Detect which cell encompasses the target text, then output its [X, Y] center coordinate. 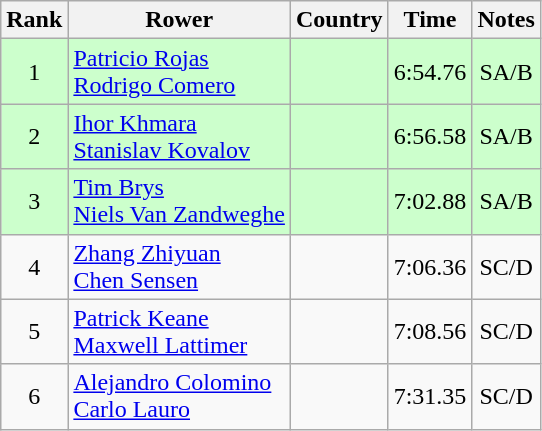
6 [34, 396]
7:31.35 [430, 396]
4 [34, 266]
Time [430, 20]
Country [339, 20]
7:02.88 [430, 202]
Rower [180, 20]
1 [34, 72]
3 [34, 202]
6:54.76 [430, 72]
Alejandro ColominoCarlo Lauro [180, 396]
Rank [34, 20]
Notes [506, 20]
7:06.36 [430, 266]
2 [34, 136]
Tim BrysNiels Van Zandweghe [180, 202]
Ihor KhmaraStanislav Kovalov [180, 136]
6:56.58 [430, 136]
Patricio RojasRodrigo Comero [180, 72]
Zhang ZhiyuanChen Sensen [180, 266]
5 [34, 332]
7:08.56 [430, 332]
Patrick KeaneMaxwell Lattimer [180, 332]
